Return (X, Y) of the center of cell containing provided text 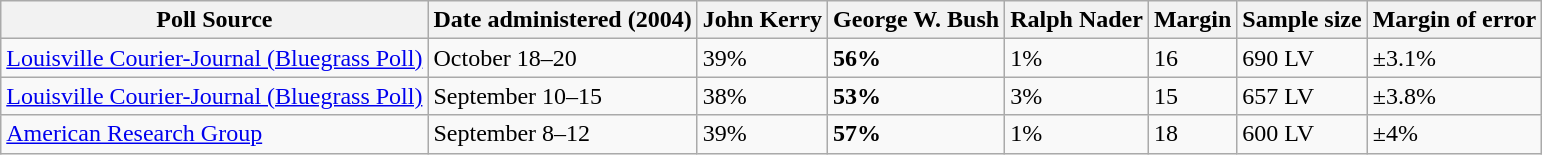
October 18–20 (562, 58)
56% (916, 58)
16 (1192, 58)
September 10–15 (562, 96)
Ralph Nader (1077, 20)
John Kerry (762, 20)
Date administered (2004) (562, 20)
±3.8% (1454, 96)
American Research Group (214, 134)
15 (1192, 96)
George W. Bush (916, 20)
3% (1077, 96)
Margin of error (1454, 20)
57% (916, 134)
±3.1% (1454, 58)
600 LV (1302, 134)
657 LV (1302, 96)
38% (762, 96)
Sample size (1302, 20)
September 8–12 (562, 134)
Margin (1192, 20)
±4% (1454, 134)
Poll Source (214, 20)
690 LV (1302, 58)
53% (916, 96)
18 (1192, 134)
